Return [x, y] of the center of cell containing provided text 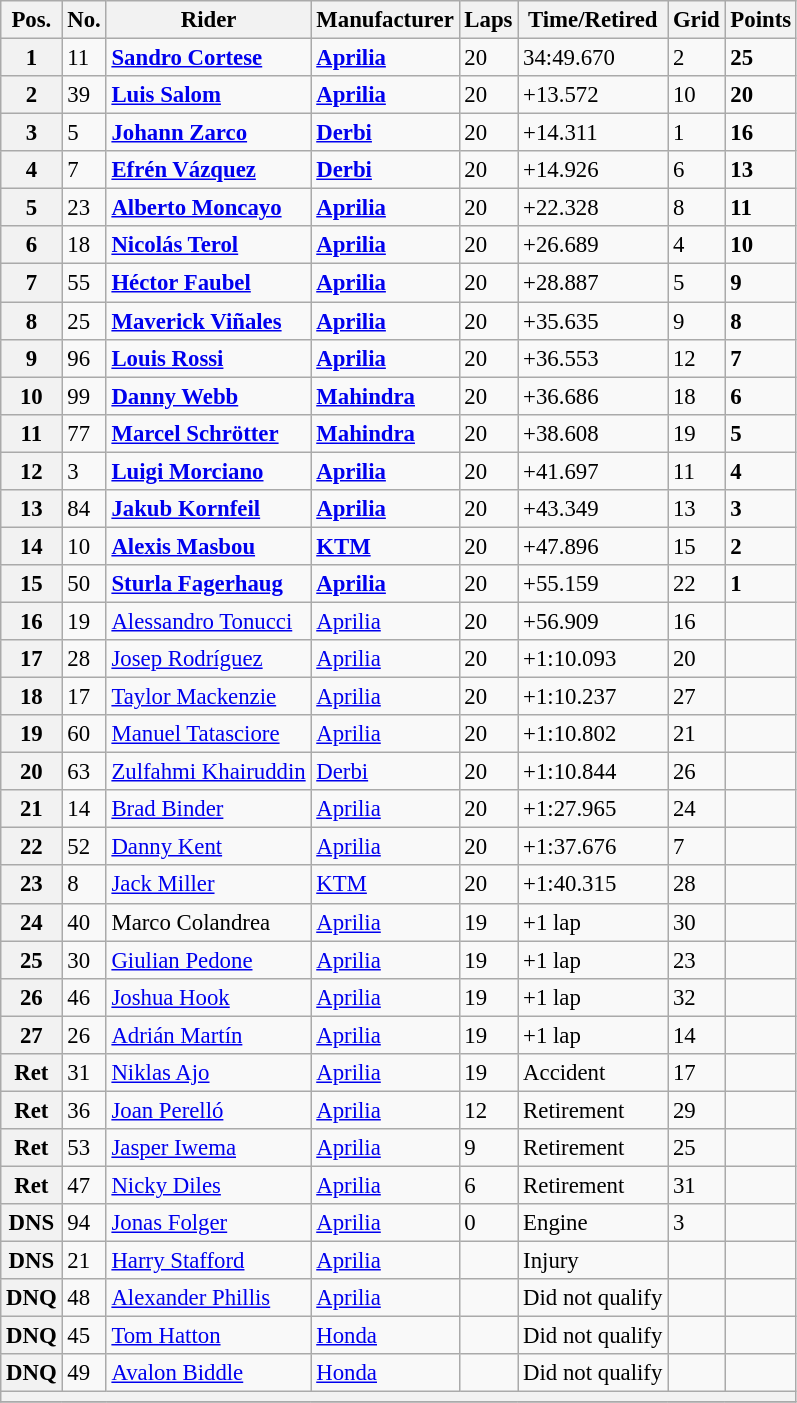
Grid [696, 20]
Efrén Vázquez [208, 170]
+56.909 [593, 621]
+41.697 [593, 471]
Alexander Phillis [208, 1298]
Time/Retired [593, 20]
Marco Colandrea [208, 922]
+36.686 [593, 396]
84 [84, 509]
Accident [593, 1073]
99 [84, 396]
Injury [593, 1261]
Adrián Martín [208, 1035]
+28.887 [593, 283]
Luis Salom [208, 95]
Louis Rossi [208, 358]
+38.608 [593, 433]
40 [84, 922]
49 [84, 1373]
+1:40.315 [593, 885]
Pos. [32, 20]
+1:37.676 [593, 847]
Luigi Morciano [208, 471]
Nicky Diles [208, 1185]
Alessandro Tonucci [208, 621]
+36.553 [593, 358]
Giulian Pedone [208, 960]
+13.572 [593, 95]
34:49.670 [593, 58]
Sturla Fagerhaug [208, 584]
45 [84, 1336]
Josep Rodríguez [208, 659]
Zulfahmi Khairuddin [208, 772]
Harry Stafford [208, 1261]
Alexis Masbou [208, 546]
Avalon Biddle [208, 1373]
Niklas Ajo [208, 1073]
Héctor Faubel [208, 283]
50 [84, 584]
39 [84, 95]
Jakub Kornfeil [208, 509]
Tom Hatton [208, 1336]
55 [84, 283]
29 [696, 1110]
Johann Zarco [208, 133]
Alberto Moncayo [208, 208]
Nicolás Terol [208, 245]
47 [84, 1185]
Maverick Viñales [208, 321]
Joshua Hook [208, 997]
+1:10.093 [593, 659]
48 [84, 1298]
Danny Webb [208, 396]
94 [84, 1223]
Points [760, 20]
Joan Perelló [208, 1110]
+1:10.844 [593, 772]
Marcel Schrötter [208, 433]
No. [84, 20]
+1:10.802 [593, 734]
Jonas Folger [208, 1223]
+55.159 [593, 584]
Manuel Tatasciore [208, 734]
Laps [488, 20]
0 [488, 1223]
63 [84, 772]
Brad Binder [208, 809]
+1:27.965 [593, 809]
32 [696, 997]
36 [84, 1110]
96 [84, 358]
52 [84, 847]
60 [84, 734]
Taylor Mackenzie [208, 697]
Rider [208, 20]
+35.635 [593, 321]
46 [84, 997]
Jack Miller [208, 885]
+14.926 [593, 170]
+26.689 [593, 245]
Manufacturer [385, 20]
+14.311 [593, 133]
53 [84, 1148]
Danny Kent [208, 847]
+22.328 [593, 208]
+1:10.237 [593, 697]
Engine [593, 1223]
+47.896 [593, 546]
Sandro Cortese [208, 58]
77 [84, 433]
Jasper Iwema [208, 1148]
+43.349 [593, 509]
